For the text-containing cell, return its midpoint in (x, y) coordinate format. 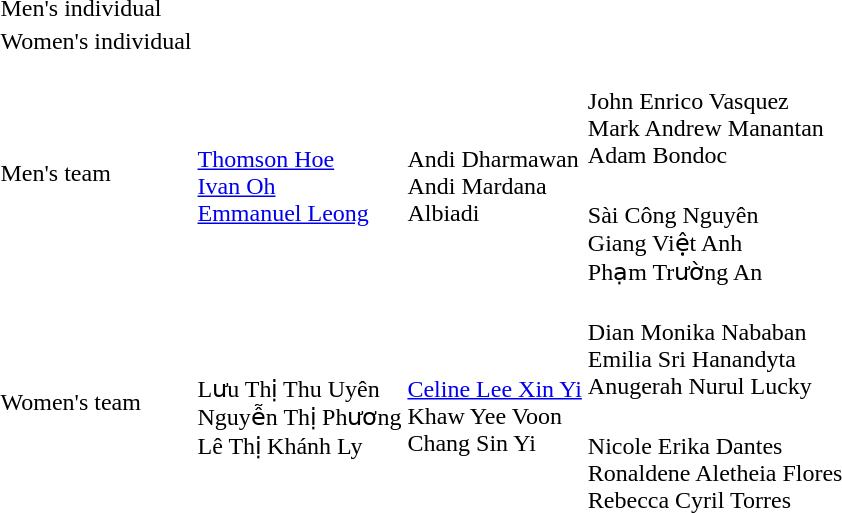
Thomson HoeIvan OhEmmanuel Leong (300, 173)
Andi DharmawanAndi MardanaAlbiadi (494, 173)
